For the text-containing cell, return its midpoint in [X, Y] coordinate format. 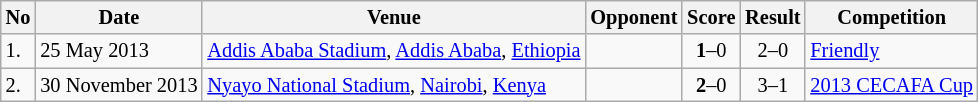
Date [118, 17]
Addis Ababa Stadium, Addis Ababa, Ethiopia [394, 51]
1–0 [711, 51]
30 November 2013 [118, 85]
2. [18, 85]
Opponent [634, 17]
Friendly [891, 51]
Competition [891, 17]
Result [772, 17]
No [18, 17]
Nyayo National Stadium, Nairobi, Kenya [394, 85]
Score [711, 17]
2013 CECAFA Cup [891, 85]
25 May 2013 [118, 51]
Venue [394, 17]
1. [18, 51]
3–1 [772, 85]
